Locate the cell with the specified text and output its (X, Y) center coordinate. 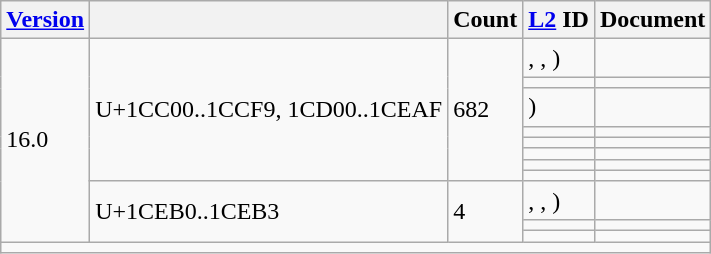
Version (46, 20)
) (559, 107)
Count (486, 20)
U+1CC00..1CCF9, 1CD00..1CEAF (269, 110)
4 (486, 211)
U+1CEB0..1CEB3 (269, 211)
Document (652, 20)
L2 ID (559, 20)
682 (486, 110)
16.0 (46, 140)
